Pinpoint the cell where the given text exists, returning its (X, Y) midpoint coordinate. 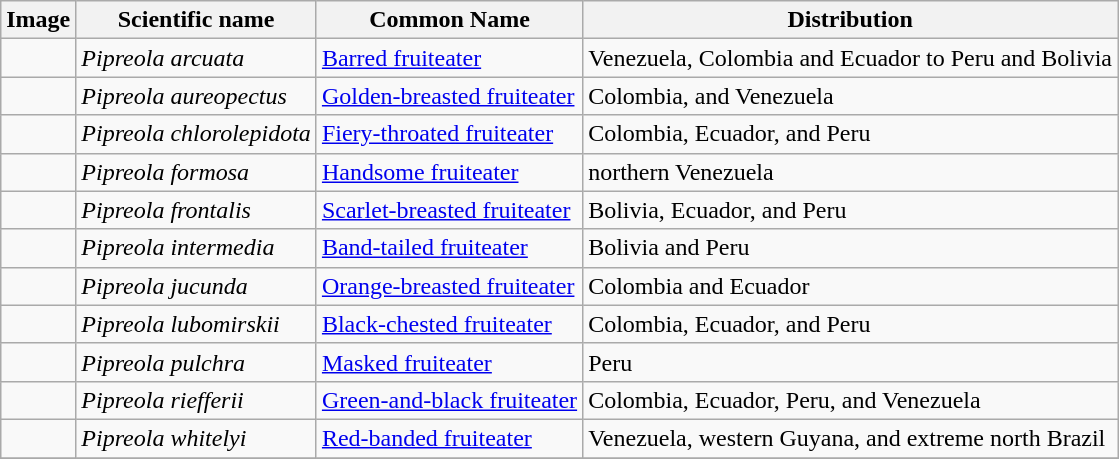
Pipreola aureopectus (196, 96)
Golden-breasted fruiteater (449, 96)
Pipreola formosa (196, 172)
Pipreola whitelyi (196, 438)
Fiery-throated fruiteater (449, 134)
Pipreola jucunda (196, 286)
northern Venezuela (850, 172)
Scarlet-breasted fruiteater (449, 210)
Pipreola arcuata (196, 58)
Peru (850, 362)
Venezuela, Colombia and Ecuador to Peru and Bolivia (850, 58)
Pipreola riefferii (196, 400)
Bolivia and Peru (850, 248)
Black-chested fruiteater (449, 324)
Venezuela, western Guyana, and extreme north Brazil (850, 438)
Barred fruiteater (449, 58)
Common Name (449, 20)
Distribution (850, 20)
Colombia, and Venezuela (850, 96)
Image (38, 20)
Masked fruiteater (449, 362)
Pipreola frontalis (196, 210)
Colombia, Ecuador, Peru, and Venezuela (850, 400)
Pipreola lubomirskii (196, 324)
Pipreola intermedia (196, 248)
Pipreola chlorolepidota (196, 134)
Scientific name (196, 20)
Bolivia, Ecuador, and Peru (850, 210)
Red-banded fruiteater (449, 438)
Pipreola pulchra (196, 362)
Orange-breasted fruiteater (449, 286)
Band-tailed fruiteater (449, 248)
Colombia and Ecuador (850, 286)
Handsome fruiteater (449, 172)
Green-and-black fruiteater (449, 400)
